Search for the cell housing the specified text and yield its [X, Y] center coordinate. 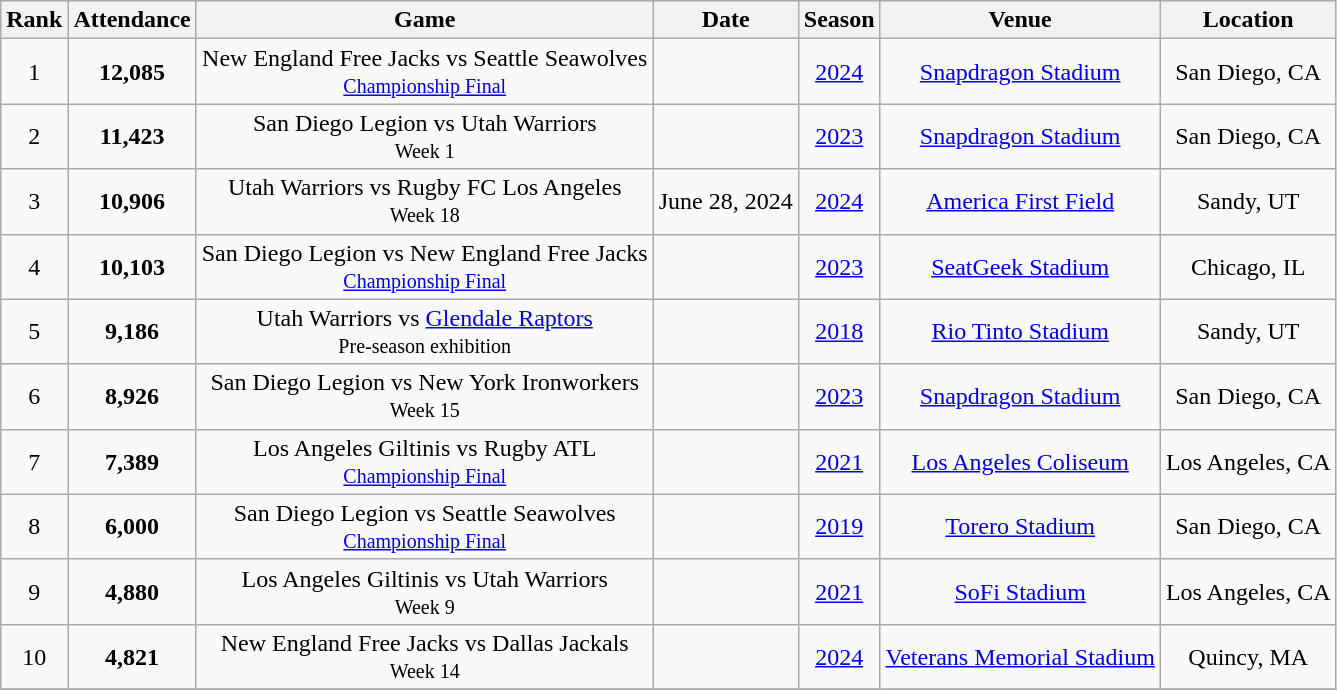
2 [34, 136]
2018 [839, 332]
7 [34, 462]
Chicago, IL [1248, 266]
Torero Stadium [1020, 526]
Attendance [132, 20]
SoFi Stadium [1020, 592]
New England Free Jacks vs Seattle Seawolves Championship Final [424, 72]
Game [424, 20]
New England Free Jacks vs Dallas JackalsWeek 14 [424, 656]
5 [34, 332]
6 [34, 396]
Veterans Memorial Stadium [1020, 656]
4,821 [132, 656]
Date [726, 20]
10,103 [132, 266]
4 [34, 266]
1 [34, 72]
Rank [34, 20]
Venue [1020, 20]
Location [1248, 20]
3 [34, 202]
8 [34, 526]
Season [839, 20]
Utah Warriors vs Rugby FC Los Angeles Week 18 [424, 202]
12,085 [132, 72]
San Diego Legion vs Utah Warriors Week 1 [424, 136]
SeatGeek Stadium [1020, 266]
Los Angeles Coliseum [1020, 462]
America First Field [1020, 202]
9,186 [132, 332]
10,906 [132, 202]
Quincy, MA [1248, 656]
8,926 [132, 396]
2019 [839, 526]
Los Angeles Giltinis vs Rugby ATLChampionship Final [424, 462]
6,000 [132, 526]
Rio Tinto Stadium [1020, 332]
11,423 [132, 136]
San Diego Legion vs New York IronworkersWeek 15 [424, 396]
9 [34, 592]
10 [34, 656]
Los Angeles Giltinis vs Utah WarriorsWeek 9 [424, 592]
San Diego Legion vs New England Free Jacks Championship Final [424, 266]
7,389 [132, 462]
4,880 [132, 592]
Utah Warriors vs Glendale RaptorsPre-season exhibition [424, 332]
June 28, 2024 [726, 202]
San Diego Legion vs Seattle SeawolvesChampionship Final [424, 526]
